Output the (x, y) coordinate of the center of the cell containing the given text.  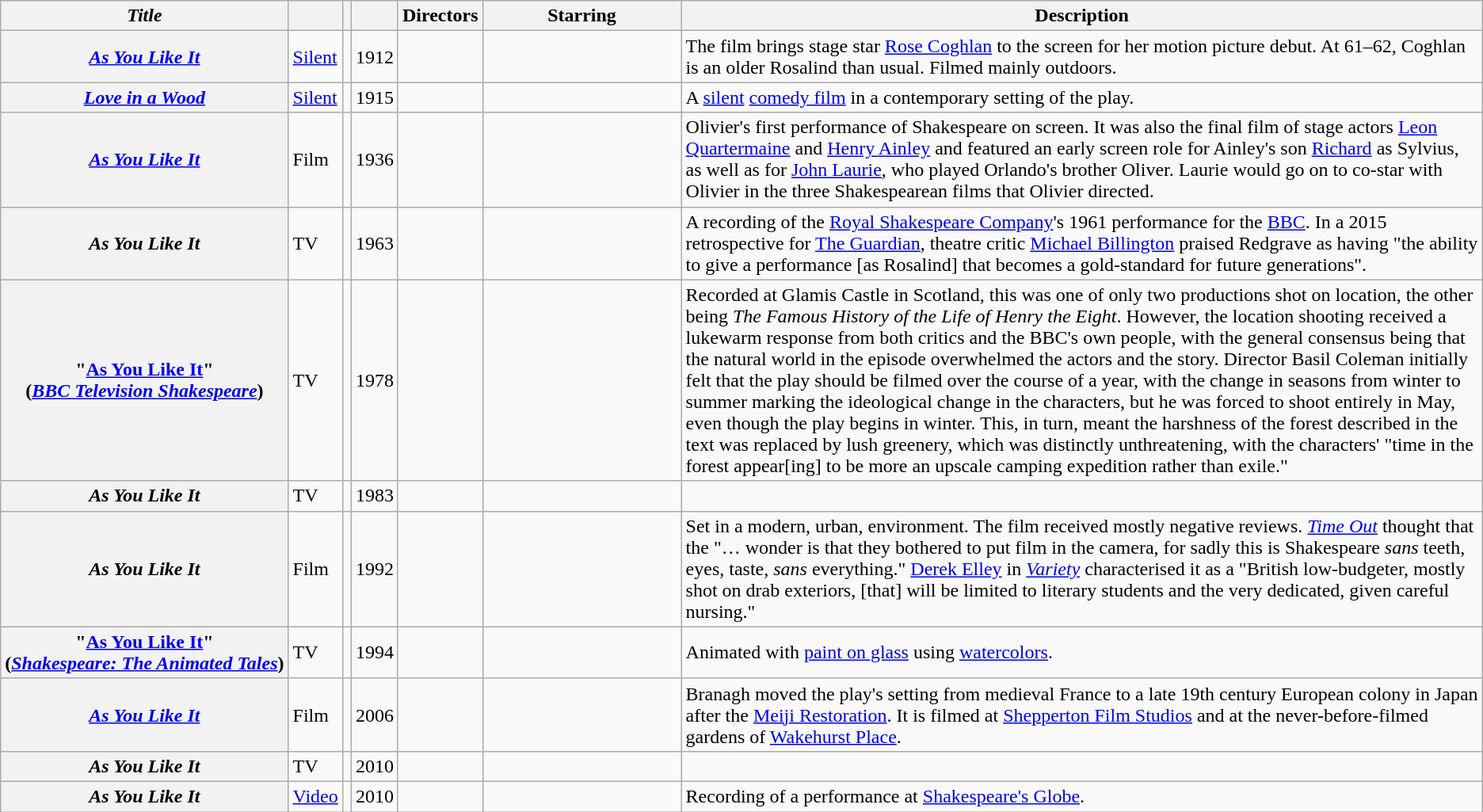
Recording of a performance at Shakespeare's Globe. (1082, 796)
1994 (374, 653)
1963 (374, 243)
A silent comedy film in a contemporary setting of the play. (1082, 97)
1936 (374, 160)
Video (315, 796)
Description (1082, 16)
1978 (374, 380)
Starring (581, 16)
1992 (374, 569)
1912 (374, 57)
"As You Like It"(BBC Television Shakespeare) (144, 380)
Animated with paint on glass using watercolors. (1082, 653)
Title (144, 16)
"As You Like It"(Shakespeare: The Animated Tales) (144, 653)
Directors (440, 16)
2006 (374, 715)
1983 (374, 496)
1915 (374, 97)
Love in a Wood (144, 97)
